Return (X, Y) of the center of cell containing provided text 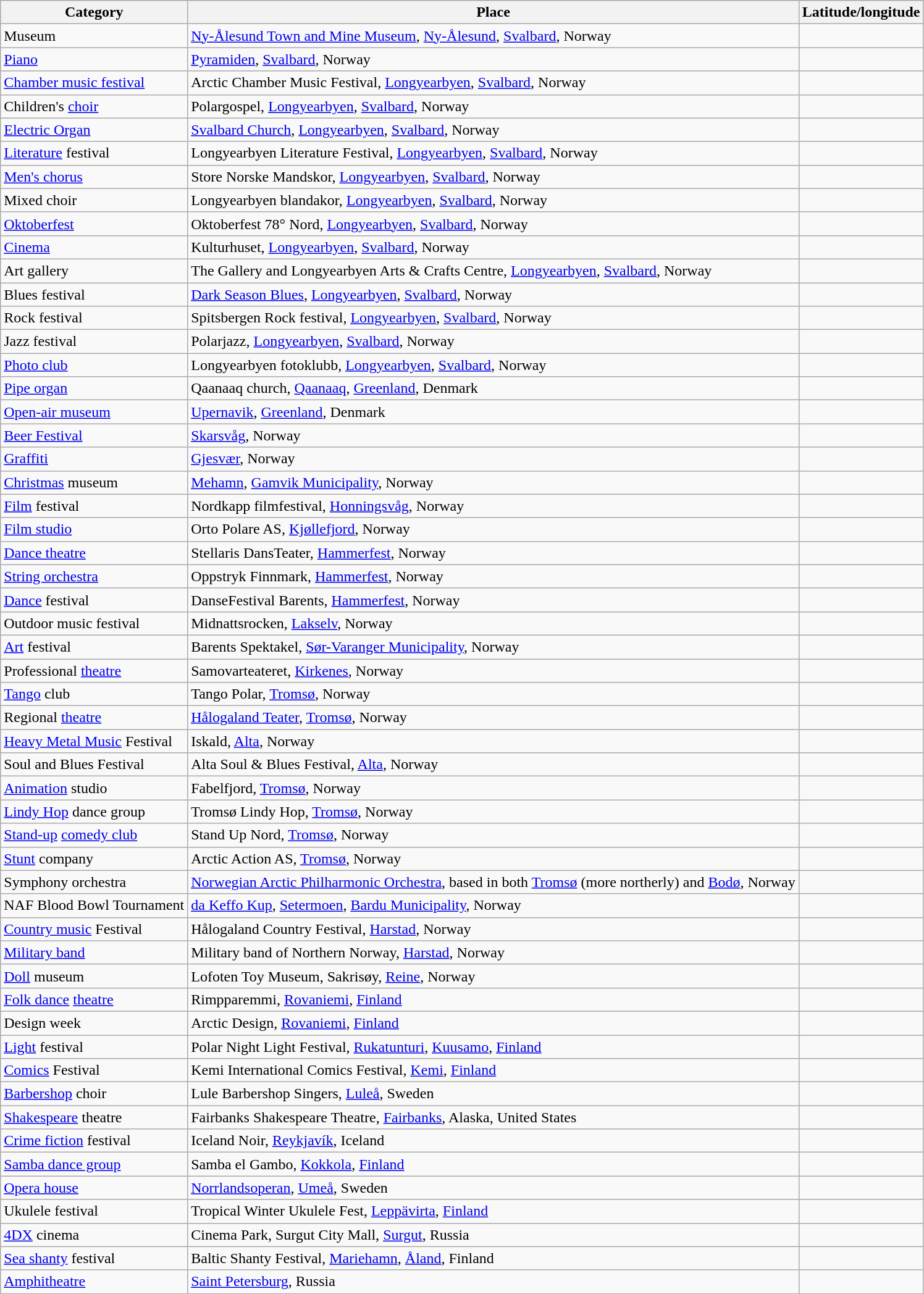
Norwegian Arctic Philharmonic Orchestra, based in both Tromsø (more northerly) and Bodø, Norway (493, 882)
Norrlandsoperan, Umeå, Sweden (493, 1188)
Ukulele festival (94, 1211)
Design week (94, 1023)
Folk dance theatre (94, 999)
Barbershop choir (94, 1094)
Alta Soul & Blues Festival, Alta, Norway (493, 765)
Iskald, Alta, Norway (493, 741)
Arctic Action AS, Tromsø, Norway (493, 859)
Mehamn, Gamvik Municipality, Norway (493, 482)
Military band (94, 952)
Fairbanks Shakespeare Theatre, Fairbanks, Alaska, United States (493, 1117)
Kemi International Comics Festival, Kemi, Finland (493, 1070)
Midnattsrocken, Lakselv, Norway (493, 623)
Tango Polar, Tromsø, Norway (493, 694)
Oppstryk Finnmark, Hammerfest, Norway (493, 576)
Outdoor music festival (94, 623)
da Keffo Kup, Setermoen, Bardu Municipality, Norway (493, 905)
Doll museum (94, 976)
Film studio (94, 529)
Longyearbyen fotoklubb, Longyearbyen, Svalbard, Norway (493, 365)
Film festival (94, 506)
Gjesvær, Norway (493, 459)
Cinema Park, Surgut City Mall, Surgut, Russia (493, 1235)
Fabelfjord, Tromsø, Norway (493, 788)
Children's choir (94, 106)
Longyearbyen Literature Festival, Longyearbyen, Svalbard, Norway (493, 153)
Light festival (94, 1047)
Comics Festival (94, 1070)
Samba el Gambo, Kokkola, Finland (493, 1164)
Dance theatre (94, 553)
Tango club (94, 694)
Literature festival (94, 153)
Museum (94, 36)
Upernavik, Greenland, Denmark (493, 412)
Rimpparemmi, Rovaniemi, Finland (493, 999)
Symphony orchestra (94, 882)
Photo club (94, 365)
Arctic Chamber Music Festival, Longyearbyen, Svalbard, Norway (493, 83)
Electric Organ (94, 130)
Jazz festival (94, 342)
Beer Festival (94, 435)
Iceland Noir, Reykjavík, Iceland (493, 1141)
Sea shanty festival (94, 1258)
Art gallery (94, 271)
Amphitheatre (94, 1282)
Arctic Design, Rovaniemi, Finland (493, 1023)
Stand Up Nord, Tromsø, Norway (493, 835)
Kulturhuset, Longyearbyen, Svalbard, Norway (493, 247)
Longyearbyen blandakor, Longyearbyen, Svalbard, Norway (493, 200)
Chamber music festival (94, 83)
DanseFestival Barents, Hammerfest, Norway (493, 600)
Polar Night Light Festival, Rukatunturi, Kuusamo, Finland (493, 1047)
Baltic Shanty Festival, Mariehamn, Åland, Finland (493, 1258)
The Gallery and Longyearbyen Arts & Crafts Centre, Longyearbyen, Svalbard, Norway (493, 271)
Barents Spektakel, Sør-Varanger Municipality, Norway (493, 647)
Cinema (94, 247)
Store Norske Mandskor, Longyearbyen, Svalbard, Norway (493, 177)
Hålogaland Country Festival, Harstad, Norway (493, 929)
Dark Season Blues, Longyearbyen, Svalbard, Norway (493, 295)
Country music Festival (94, 929)
Animation studio (94, 788)
Crime fiction festival (94, 1141)
Polargospel, Longyearbyen, Svalbard, Norway (493, 106)
NAF Blood Bowl Tournament (94, 905)
Rock festival (94, 318)
Spitsbergen Rock festival, Longyearbyen, Svalbard, Norway (493, 318)
Samovarteateret, Kirkenes, Norway (493, 670)
Orto Polare AS, Kjøllefjord, Norway (493, 529)
Open-air museum (94, 412)
4DX cinema (94, 1235)
Lindy Hop dance group (94, 812)
Stellaris DansTeater, Hammerfest, Norway (493, 553)
Blues festival (94, 295)
Ny-Ålesund Town and Mine Museum, Ny-Ålesund, Svalbard, Norway (493, 36)
Nordkapp filmfestival, Honningsvåg, Norway (493, 506)
Stunt company (94, 859)
Shakespeare theatre (94, 1117)
Professional theatre (94, 670)
Samba dance group (94, 1164)
Category (94, 12)
Men's chorus (94, 177)
Svalbard Church, Longyearbyen, Svalbard, Norway (493, 130)
Oktoberfest (94, 224)
Regional theatre (94, 718)
Stand-up comedy club (94, 835)
Heavy Metal Music Festival (94, 741)
Graffiti (94, 459)
Latitude/longitude (861, 12)
Skarsvåg, Norway (493, 435)
Military band of Northern Norway, Harstad, Norway (493, 952)
Tromsø Lindy Hop, Tromsø, Norway (493, 812)
Lofoten Toy Museum, Sakrisøy, Reine, Norway (493, 976)
Piano (94, 59)
Qaanaaq church, Qaanaaq, Greenland, Denmark (493, 389)
Hålogaland Teater, Tromsø, Norway (493, 718)
Saint Petersburg, Russia (493, 1282)
Soul and Blues Festival (94, 765)
Mixed choir (94, 200)
Pipe organ (94, 389)
Christmas museum (94, 482)
String orchestra (94, 576)
Opera house (94, 1188)
Lule Barbershop Singers, Luleå, Sweden (493, 1094)
Place (493, 12)
Art festival (94, 647)
Pyramiden, Svalbard, Norway (493, 59)
Tropical Winter Ukulele Fest, Leppävirta, Finland (493, 1211)
Dance festival (94, 600)
Oktoberfest 78° Nord, Longyearbyen, Svalbard, Norway (493, 224)
Polarjazz, Longyearbyen, Svalbard, Norway (493, 342)
